For the text-containing cell, return its midpoint in (x, y) coordinate format. 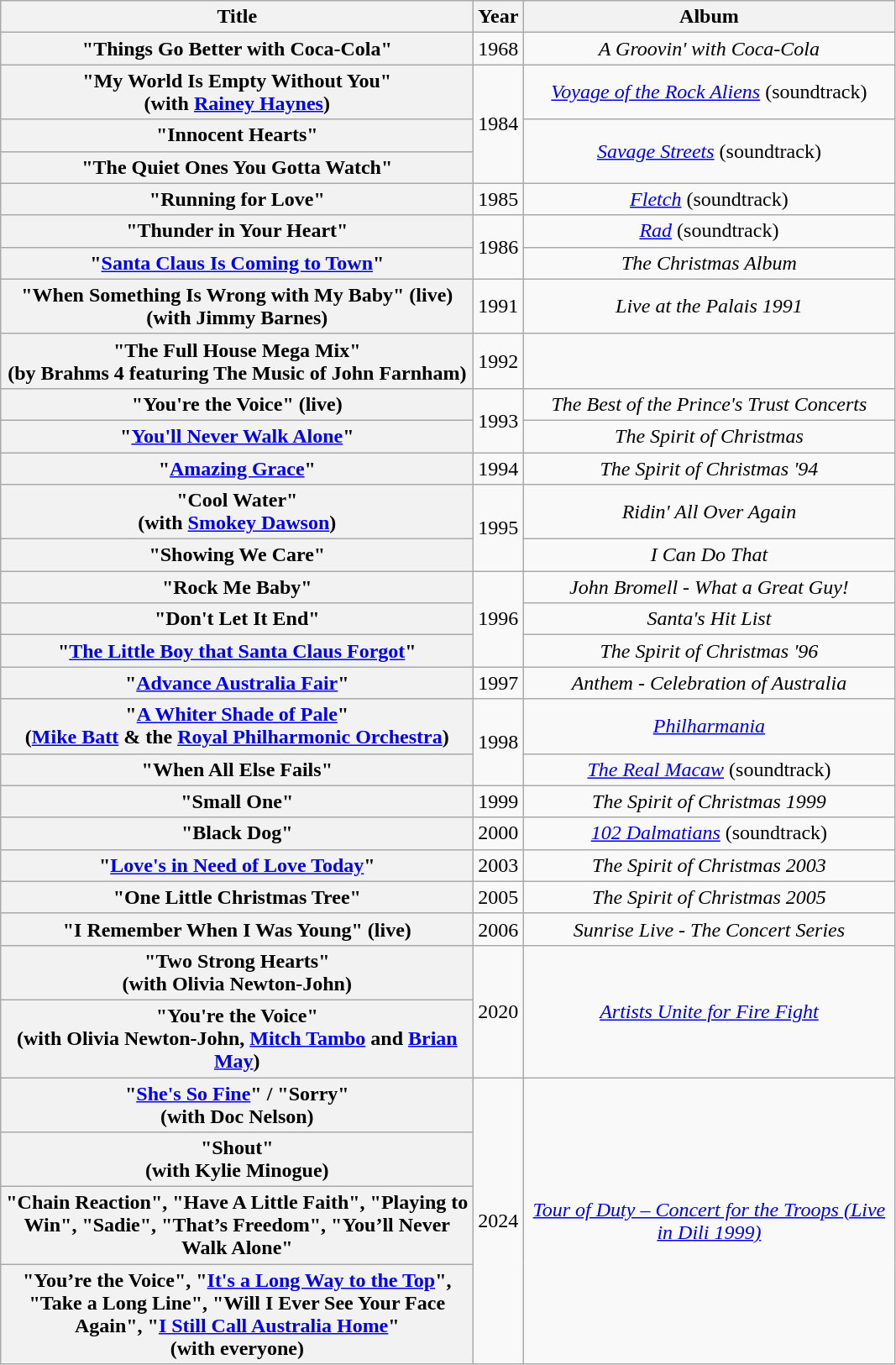
"Black Dog" (237, 833)
"My World Is Empty Without You" (with Rainey Haynes) (237, 92)
Philharmania (709, 726)
"You're the Voice" (with Olivia Newton-John, Mitch Tambo and Brian May) (237, 1038)
I Can Do That (709, 555)
"Advance Australia Fair" (237, 683)
1998 (499, 743)
The Real Macaw (soundtrack) (709, 769)
2006 (499, 929)
Voyage of the Rock Aliens (soundtrack) (709, 92)
The Spirit of Christmas (709, 436)
"Small One" (237, 801)
A Groovin' with Coca-Cola (709, 49)
1991 (499, 306)
Sunrise Live - The Concert Series (709, 929)
The Christmas Album (709, 263)
1986 (499, 247)
2020 (499, 1011)
Santa's Hit List (709, 619)
2003 (499, 865)
1999 (499, 801)
"Showing We Care" (237, 555)
"Rock Me Baby" (237, 587)
"I Remember When I Was Young" (live) (237, 929)
Fletch (soundtrack) (709, 199)
"Don't Let It End" (237, 619)
The Spirit of Christmas '94 (709, 468)
The Spirit of Christmas 1999 (709, 801)
Tour of Duty – Concert for the Troops (Live in Dili 1999) (709, 1220)
"When Something Is Wrong with My Baby" (live) (with Jimmy Barnes) (237, 306)
"Cool Water" (with Smokey Dawson) (237, 512)
1968 (499, 49)
1997 (499, 683)
"Thunder in Your Heart" (237, 231)
"Amazing Grace" (237, 468)
John Bromell - What a Great Guy! (709, 587)
Rad (soundtrack) (709, 231)
Album (709, 17)
"A Whiter Shade of Pale" (Mike Batt & the Royal Philharmonic Orchestra) (237, 726)
"Chain Reaction", "Have A Little Faith", "Playing to Win", "Sadie", "That’s Freedom", "You’ll Never Walk Alone" (237, 1226)
1994 (499, 468)
Title (237, 17)
"Love's in Need of Love Today" (237, 865)
"Santa Claus Is Coming to Town" (237, 263)
1993 (499, 420)
The Spirit of Christmas '96 (709, 651)
"When All Else Fails" (237, 769)
"The Little Boy that Santa Claus Forgot" (237, 651)
"Innocent Hearts" (237, 135)
Artists Unite for Fire Fight (709, 1011)
2005 (499, 897)
The Best of the Prince's Trust Concerts (709, 404)
"Shout" (with Kylie Minogue) (237, 1159)
The Spirit of Christmas 2003 (709, 865)
"The Quiet Ones You Gotta Watch" (237, 167)
"She's So Fine" / "Sorry" (with Doc Nelson) (237, 1104)
"You'll Never Walk Alone" (237, 436)
Anthem - Celebration of Australia (709, 683)
1992 (499, 361)
2000 (499, 833)
1985 (499, 199)
Year (499, 17)
1984 (499, 124)
Ridin' All Over Again (709, 512)
The Spirit of Christmas 2005 (709, 897)
"You're the Voice" (live) (237, 404)
1995 (499, 528)
"The Full House Mega Mix" (by Brahms 4 featuring The Music of John Farnham) (237, 361)
Live at the Palais 1991 (709, 306)
"Running for Love" (237, 199)
"Two Strong Hearts" (with Olivia Newton-John) (237, 973)
2024 (499, 1220)
"One Little Christmas Tree" (237, 897)
"Things Go Better with Coca-Cola" (237, 49)
102 Dalmatians (soundtrack) (709, 833)
1996 (499, 619)
Savage Streets (soundtrack) (709, 151)
